Provide the (X, Y) coordinate of the cell's center where the given text is located.  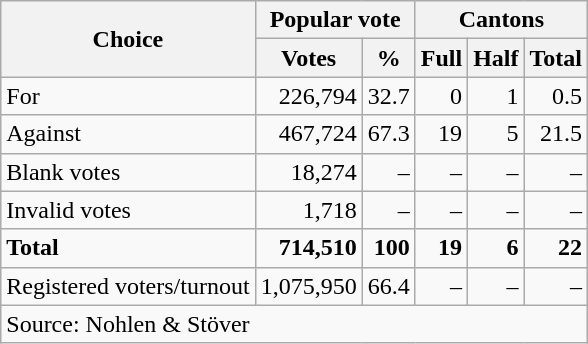
For (128, 96)
0.5 (556, 96)
21.5 (556, 134)
714,510 (308, 248)
Registered voters/turnout (128, 286)
226,794 (308, 96)
Against (128, 134)
67.3 (388, 134)
467,724 (308, 134)
1,718 (308, 210)
Invalid votes (128, 210)
Choice (128, 39)
18,274 (308, 172)
Cantons (501, 20)
1,075,950 (308, 286)
Source: Nohlen & Stöver (294, 324)
32.7 (388, 96)
22 (556, 248)
Popular vote (335, 20)
100 (388, 248)
66.4 (388, 286)
6 (496, 248)
0 (441, 96)
5 (496, 134)
Blank votes (128, 172)
1 (496, 96)
Half (496, 58)
Votes (308, 58)
% (388, 58)
Full (441, 58)
